For the text-containing cell, return its midpoint in [X, Y] coordinate format. 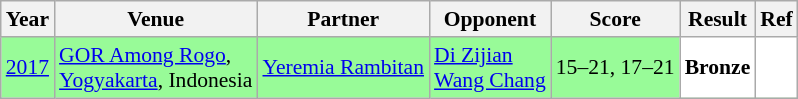
15–21, 17–21 [616, 68]
Di Zijian Wang Chang [490, 68]
Opponent [490, 19]
Year [28, 19]
GOR Among Rogo,Yogyakarta, Indonesia [156, 68]
Partner [343, 19]
Score [616, 19]
2017 [28, 68]
Venue [156, 19]
Bronze [718, 68]
Result [718, 19]
Yeremia Rambitan [343, 68]
Ref [776, 19]
